Output the (x, y) coordinate of the center of the cell containing the given text.  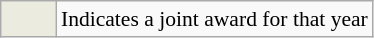
Indicates a joint award for that year (214, 19)
